Identify which cell holds the provided text, then report its (x, y) central coordinate. 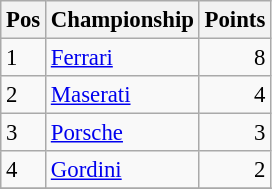
Ferrari (123, 58)
Points (234, 20)
Maserati (123, 95)
Championship (123, 20)
Pos (24, 20)
Gordini (123, 170)
1 (24, 58)
8 (234, 58)
Porsche (123, 133)
